From the cell containing the given text, extract its center point as (X, Y) coordinate. 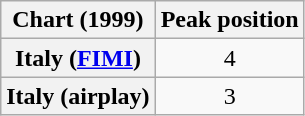
Italy (airplay) (78, 96)
Peak position (230, 20)
4 (230, 58)
Italy (FIMI) (78, 58)
Chart (1999) (78, 20)
3 (230, 96)
